Identify which cell holds the provided text, then report its (x, y) central coordinate. 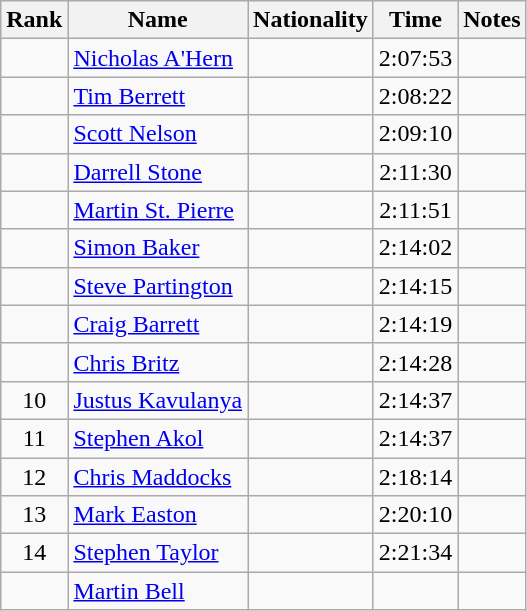
Nicholas A'Hern (158, 58)
Steve Partington (158, 286)
Rank (34, 20)
14 (34, 553)
Stephen Taylor (158, 553)
12 (34, 477)
11 (34, 438)
Tim Berrett (158, 96)
2:11:51 (415, 210)
2:11:30 (415, 172)
Chris Maddocks (158, 477)
10 (34, 400)
Simon Baker (158, 248)
Notes (492, 20)
2:20:10 (415, 515)
2:14:15 (415, 286)
Time (415, 20)
Nationality (311, 20)
2:07:53 (415, 58)
2:14:28 (415, 362)
2:21:34 (415, 553)
Mark Easton (158, 515)
Justus Kavulanya (158, 400)
Martin St. Pierre (158, 210)
2:14:02 (415, 248)
Darrell Stone (158, 172)
Scott Nelson (158, 134)
2:18:14 (415, 477)
Name (158, 20)
Martin Bell (158, 591)
Stephen Akol (158, 438)
2:08:22 (415, 96)
Craig Barrett (158, 324)
2:09:10 (415, 134)
13 (34, 515)
Chris Britz (158, 362)
2:14:19 (415, 324)
